Output the (X, Y) coordinate of the center of the cell containing the given text.  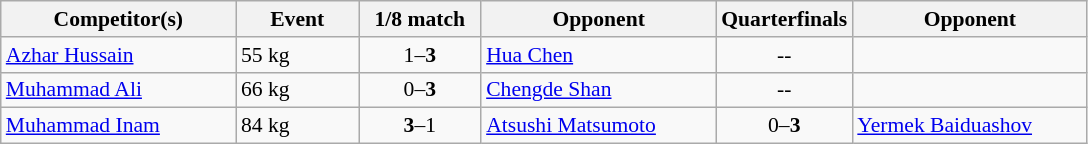
3–1 (420, 126)
Chengde Shan (598, 90)
Competitor(s) (118, 19)
Event (298, 19)
Azhar Hussain (118, 55)
1–3 (420, 55)
84 kg (298, 126)
Muhammad Ali (118, 90)
Muhammad Inam (118, 126)
66 kg (298, 90)
Quarterfinals (784, 19)
Atsushi Matsumoto (598, 126)
Yermek Baiduashov (970, 126)
55 kg (298, 55)
1/8 match (420, 19)
Hua Chen (598, 55)
